For the text-containing cell, return its midpoint in (X, Y) coordinate format. 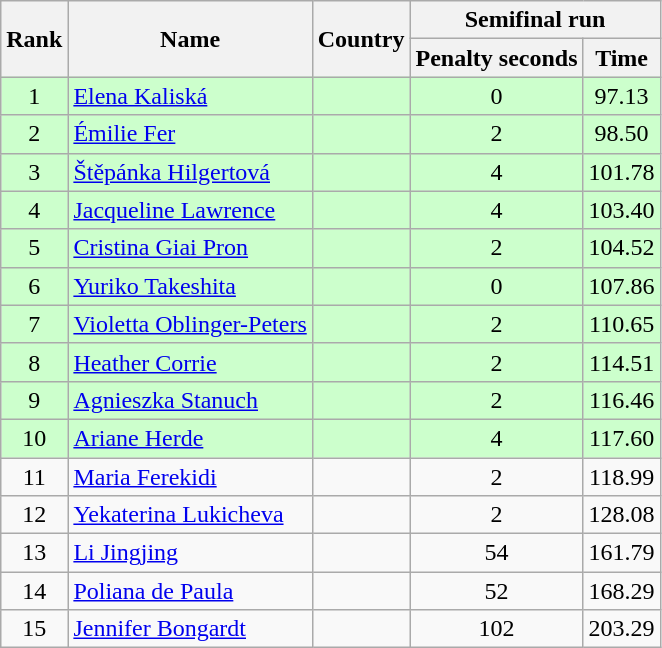
102 (496, 629)
Émilie Fer (190, 134)
3 (34, 172)
110.65 (622, 324)
6 (34, 286)
118.99 (622, 477)
Ariane Herde (190, 438)
5 (34, 248)
Poliana de Paula (190, 591)
Maria Ferekidi (190, 477)
104.52 (622, 248)
101.78 (622, 172)
Cristina Giai Pron (190, 248)
Violetta Oblinger-Peters (190, 324)
54 (496, 553)
Time (622, 58)
Yekaterina Lukicheva (190, 515)
116.46 (622, 400)
Yuriko Takeshita (190, 286)
8 (34, 362)
Semifinal run (535, 20)
14 (34, 591)
114.51 (622, 362)
103.40 (622, 210)
98.50 (622, 134)
11 (34, 477)
117.60 (622, 438)
Štěpánka Hilgertová (190, 172)
Rank (34, 39)
161.79 (622, 553)
97.13 (622, 96)
Jacqueline Lawrence (190, 210)
52 (496, 591)
13 (34, 553)
Country (361, 39)
107.86 (622, 286)
15 (34, 629)
Jennifer Bongardt (190, 629)
12 (34, 515)
Name (190, 39)
Heather Corrie (190, 362)
9 (34, 400)
Agnieszka Stanuch (190, 400)
203.29 (622, 629)
128.08 (622, 515)
Elena Kaliská (190, 96)
168.29 (622, 591)
1 (34, 96)
7 (34, 324)
10 (34, 438)
Penalty seconds (496, 58)
Li Jingjing (190, 553)
